Provide the (X, Y) coordinate of the cell's center where the given text is located.  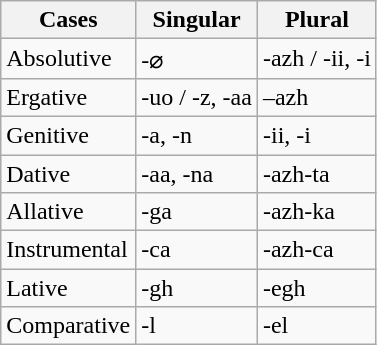
-egh (316, 288)
-aa, -na (197, 173)
Allative (68, 212)
-uo / -z, -aa (197, 97)
-azh / -ii, -i (316, 59)
Comparative (68, 326)
–azh (316, 97)
Singular (197, 20)
-gh (197, 288)
-a, -n (197, 135)
-ca (197, 250)
Genitive (68, 135)
-azh-ca (316, 250)
Lative (68, 288)
Plural (316, 20)
Instrumental (68, 250)
-⌀ (197, 59)
-el (316, 326)
Cases (68, 20)
-ga (197, 212)
Dative (68, 173)
-l (197, 326)
Ergative (68, 97)
Absolutive (68, 59)
-ii, -i (316, 135)
-azh-ka (316, 212)
-azh-ta (316, 173)
